Detect which cell encompasses the target text, then output its [x, y] center coordinate. 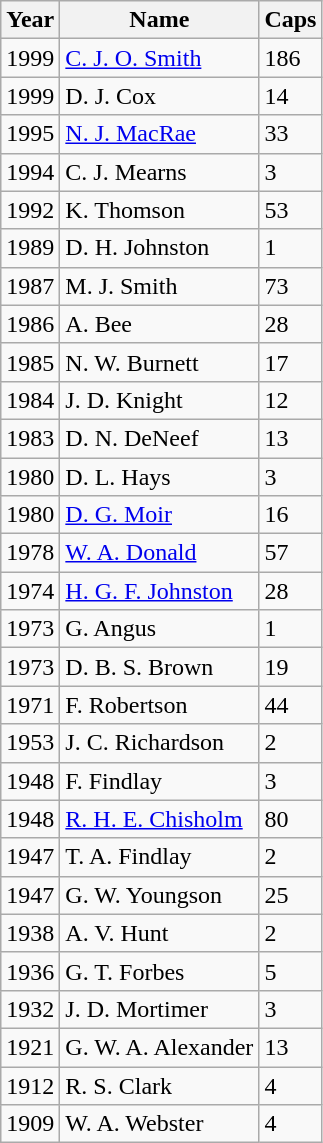
1921 [30, 1047]
R. H. E. Chisholm [160, 819]
186 [290, 58]
1986 [30, 324]
80 [290, 819]
J. C. Richardson [160, 743]
D. N. DeNeef [160, 438]
33 [290, 134]
D. B. S. Brown [160, 667]
5 [290, 971]
17 [290, 362]
73 [290, 286]
G. T. Forbes [160, 971]
12 [290, 400]
D. G. Moir [160, 515]
1936 [30, 971]
C. J. O. Smith [160, 58]
W. A. Donald [160, 553]
16 [290, 515]
W. A. Webster [160, 1124]
1983 [30, 438]
G. W. Youngson [160, 895]
N. J. MacRae [160, 134]
1953 [30, 743]
D. J. Cox [160, 96]
1978 [30, 553]
K. Thomson [160, 210]
H. G. F. Johnston [160, 591]
J. D. Knight [160, 400]
G. Angus [160, 629]
57 [290, 553]
1932 [30, 1009]
N. W. Burnett [160, 362]
1971 [30, 705]
M. J. Smith [160, 286]
53 [290, 210]
Year [30, 20]
1989 [30, 248]
J. D. Mortimer [160, 1009]
1912 [30, 1085]
1992 [30, 210]
A. Bee [160, 324]
25 [290, 895]
1995 [30, 134]
G. W. A. Alexander [160, 1047]
R. S. Clark [160, 1085]
14 [290, 96]
C. J. Mearns [160, 172]
Caps [290, 20]
D. H. Johnston [160, 248]
1985 [30, 362]
1984 [30, 400]
1938 [30, 933]
19 [290, 667]
1909 [30, 1124]
1974 [30, 591]
44 [290, 705]
F. Findlay [160, 781]
T. A. Findlay [160, 857]
1994 [30, 172]
D. L. Hays [160, 477]
F. Robertson [160, 705]
Name [160, 20]
1987 [30, 286]
A. V. Hunt [160, 933]
